Determine the (x, y) coordinate at the center of the cell enclosing the given text.  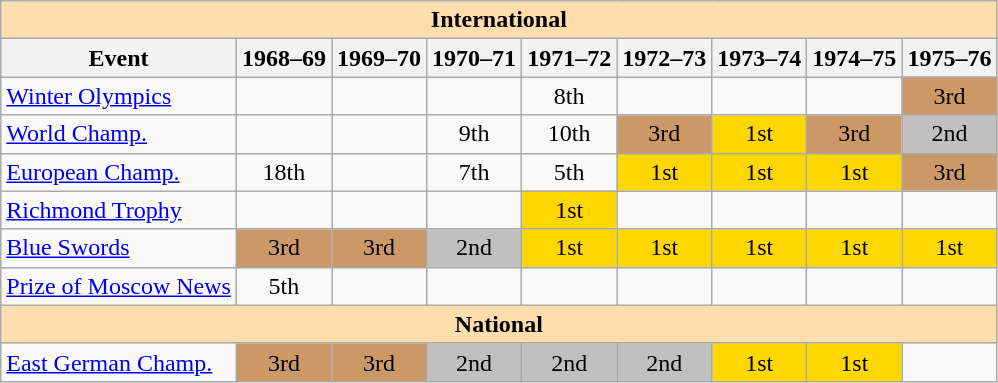
1973–74 (760, 58)
7th (474, 172)
International (499, 20)
Richmond Trophy (119, 210)
Prize of Moscow News (119, 286)
World Champ. (119, 134)
Blue Swords (119, 248)
10th (570, 134)
1972–73 (664, 58)
European Champ. (119, 172)
18th (284, 172)
1970–71 (474, 58)
Event (119, 58)
1969–70 (380, 58)
1974–75 (854, 58)
1971–72 (570, 58)
National (499, 324)
1968–69 (284, 58)
East German Champ. (119, 362)
8th (570, 96)
1975–76 (950, 58)
9th (474, 134)
Winter Olympics (119, 96)
